Scan for the cell matching the given text and deliver its (x, y) coordinate at center. 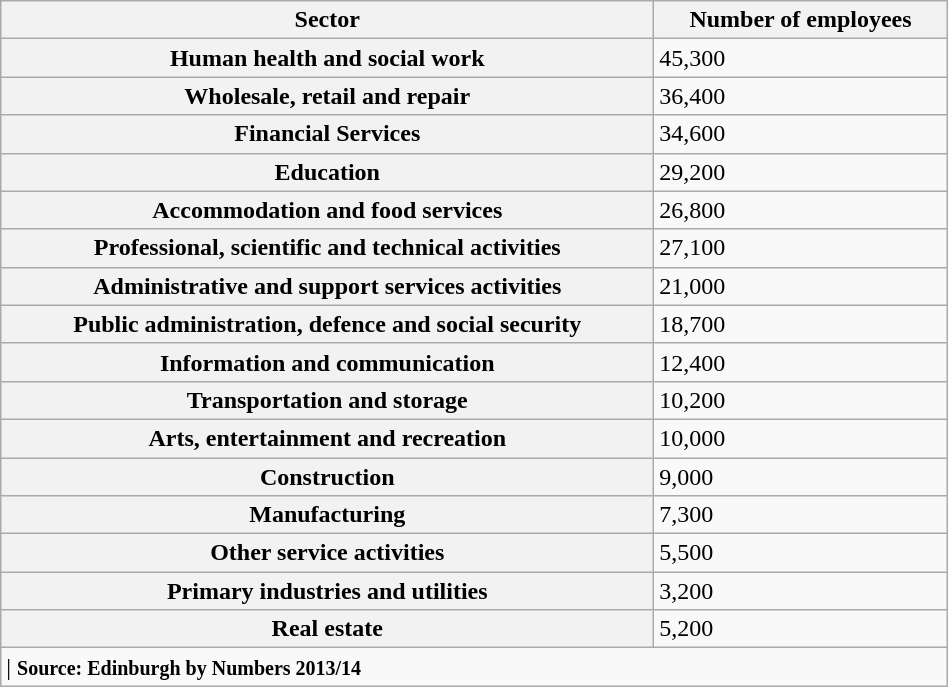
27,100 (800, 248)
45,300 (800, 58)
Transportation and storage (328, 400)
Primary industries and utilities (328, 591)
Administrative and support services activities (328, 286)
Wholesale, retail and repair (328, 96)
Professional, scientific and technical activities (328, 248)
Manufacturing (328, 515)
7,300 (800, 515)
Public administration, defence and social security (328, 324)
9,000 (800, 477)
18,700 (800, 324)
5,200 (800, 629)
21,000 (800, 286)
36,400 (800, 96)
| Source: Edinburgh by Numbers 2013/14 (474, 667)
Number of employees (800, 20)
Education (328, 172)
Human health and social work (328, 58)
12,400 (800, 362)
Information and communication (328, 362)
5,500 (800, 553)
3,200 (800, 591)
10,000 (800, 438)
10,200 (800, 400)
Accommodation and food services (328, 210)
26,800 (800, 210)
Real estate (328, 629)
Sector (328, 20)
Other service activities (328, 553)
34,600 (800, 134)
Construction (328, 477)
Arts, entertainment and recreation (328, 438)
29,200 (800, 172)
Financial Services (328, 134)
